Extract the [X, Y] coordinate from the center of the cell holding the provided text.  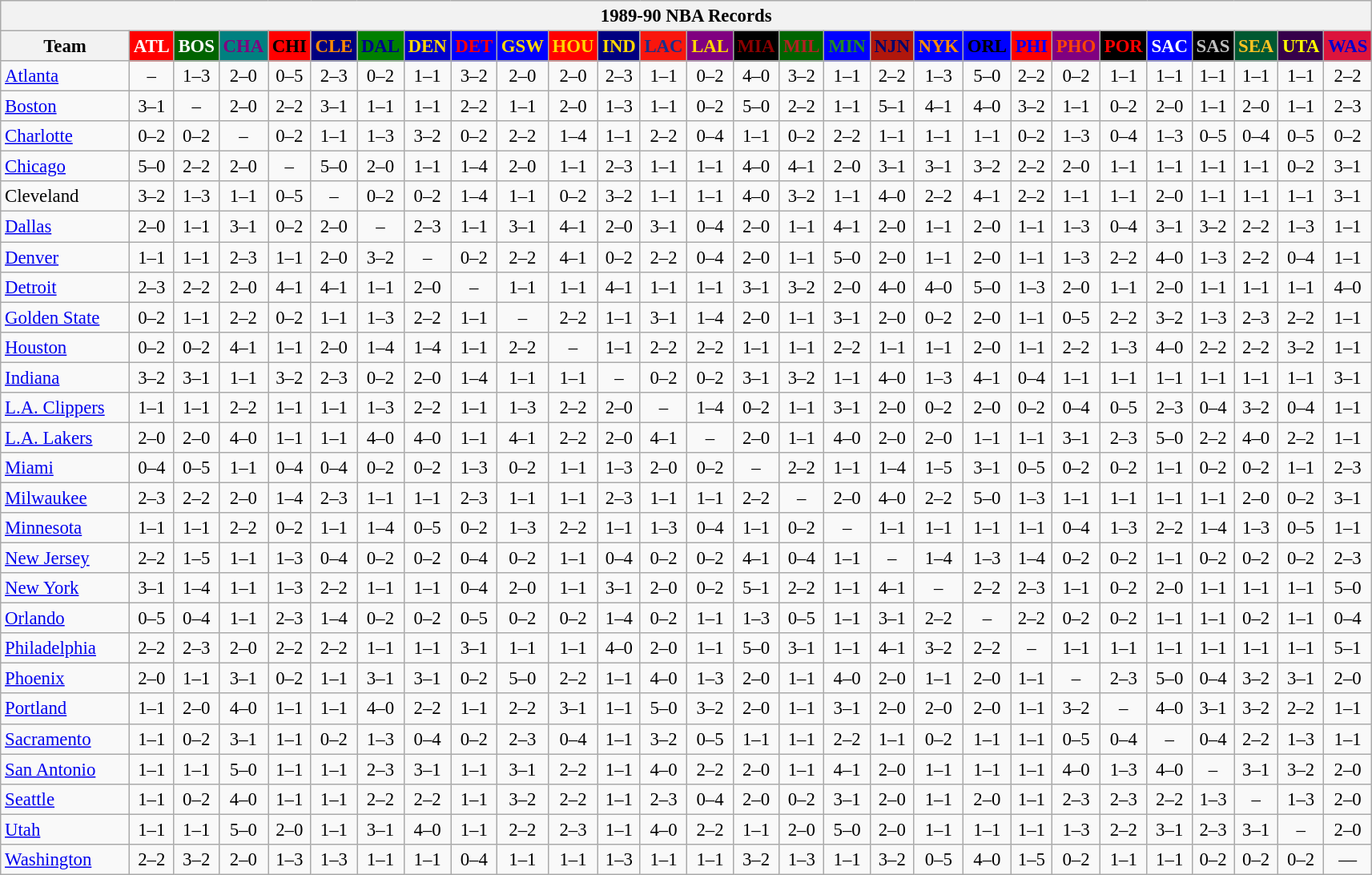
Minnesota [66, 528]
LAL [710, 46]
NYK [939, 46]
CLE [333, 46]
ATL [151, 46]
New Jersey [66, 558]
Boston [66, 107]
L.A. Lakers [66, 437]
MIN [847, 46]
DAL [381, 46]
Miami [66, 468]
Cleveland [66, 196]
CHI [289, 46]
LAC [663, 46]
Milwaukee [66, 498]
NJN [892, 46]
GSW [522, 46]
POR [1123, 46]
Washington [66, 860]
Detroit [66, 287]
Seattle [66, 799]
WAS [1348, 46]
PHI [1032, 46]
DET [474, 46]
1989-90 NBA Records [686, 16]
UTA [1301, 46]
DEN [428, 46]
New York [66, 588]
SAC [1169, 46]
CHA [243, 46]
ORL [987, 46]
IND [619, 46]
SAS [1213, 46]
Charlotte [66, 136]
Houston [66, 347]
Team [66, 46]
San Antonio [66, 769]
HOU [573, 46]
Dallas [66, 227]
Utah [66, 829]
Atlanta [66, 76]
Orlando [66, 619]
MIA [756, 46]
Denver [66, 257]
Chicago [66, 167]
MIL [802, 46]
Phoenix [66, 679]
PHO [1076, 46]
Philadelphia [66, 648]
BOS [196, 46]
Portland [66, 709]
SEA [1256, 46]
— [1348, 860]
Golden State [66, 317]
L.A. Clippers [66, 408]
Indiana [66, 377]
Sacramento [66, 739]
